Locate the cell with the specified text and output its (X, Y) center coordinate. 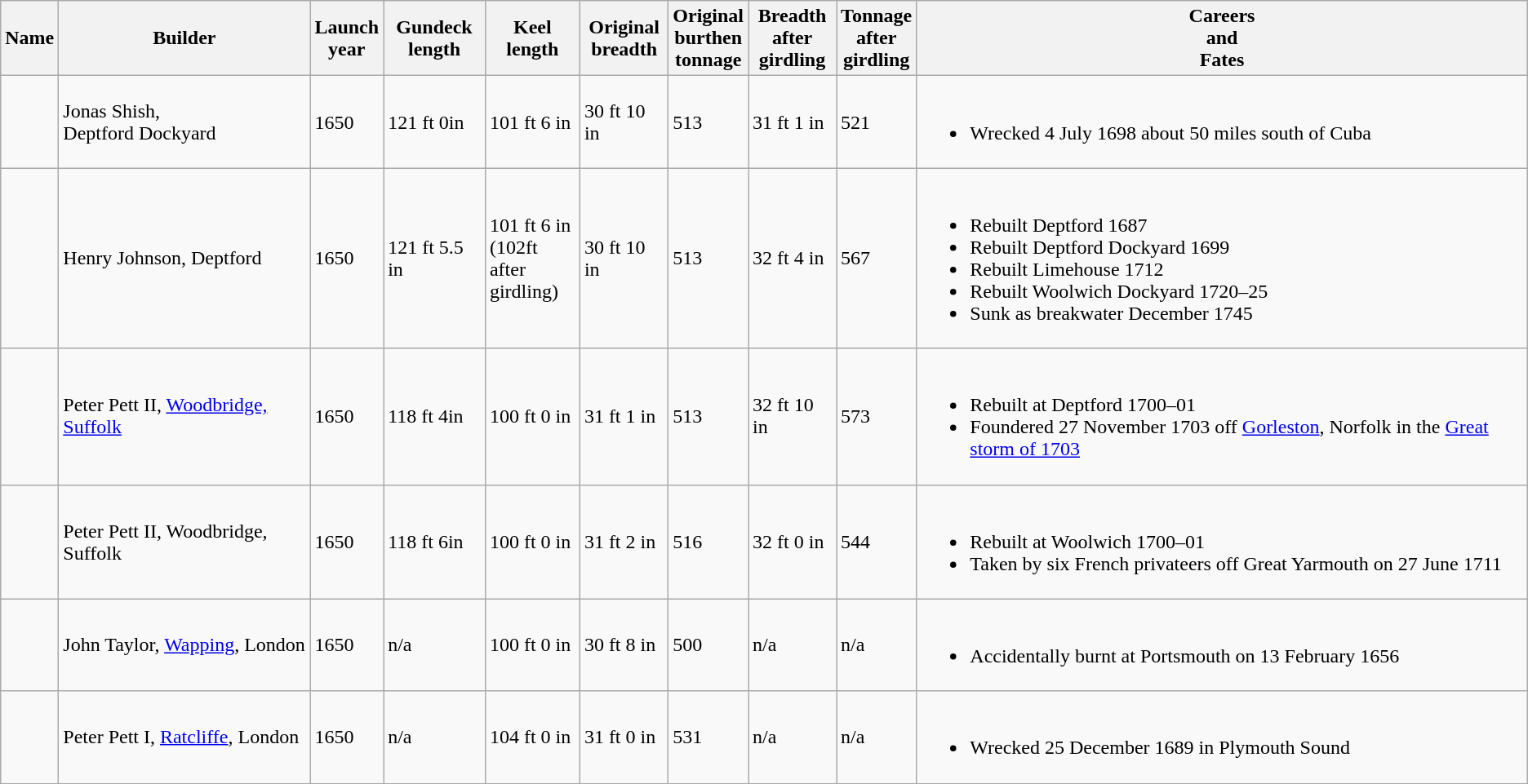
Name (29, 38)
101 ft 6 in (102ft aftergirdling) (532, 258)
Accidentally burnt at Portsmouth on 13 February 1656 (1222, 644)
32 ft 10 in (793, 416)
104 ft 0 in (532, 737)
Henry Johnson, Deptford (184, 258)
101 ft 6 in (532, 122)
Keel length (532, 38)
544 (877, 542)
573 (877, 416)
121 ft 0in (434, 122)
Jonas Shish,Deptford Dockyard (184, 122)
Gundeck length (434, 38)
500 (708, 644)
521 (877, 122)
John Taylor, Wapping, London (184, 644)
118 ft 4in (434, 416)
30 ft 8 in (624, 644)
Careers and Fates (1222, 38)
Rebuilt at Woolwich 1700–01Taken by six French privateers off Great Yarmouth on 27 June 1711 (1222, 542)
32 ft 4 in (793, 258)
Original burthen tonnage (708, 38)
Builder (184, 38)
Rebuilt at Deptford 1700–01Foundered 27 November 1703 off Gorleston, Norfolk in the Great storm of 1703 (1222, 416)
121 ft 5.5 in (434, 258)
Wrecked 4 July 1698 about 50 miles south of Cuba (1222, 122)
32 ft 0 in (793, 542)
Tonnage after girdling (877, 38)
Launch year (347, 38)
118 ft 6in (434, 542)
Wrecked 25 December 1689 in Plymouth Sound (1222, 737)
Original breadth (624, 38)
31 ft 0 in (624, 737)
531 (708, 737)
Peter Pett I, Ratcliffe, London (184, 737)
567 (877, 258)
31 ft 2 in (624, 542)
Rebuilt Deptford 1687Rebuilt Deptford Dockyard 1699Rebuilt Limehouse 1712Rebuilt Woolwich Dockyard 1720–25Sunk as breakwater December 1745 (1222, 258)
Breadth after girdling (793, 38)
516 (708, 542)
